Locate the cell with the specified text and output its [x, y] center coordinate. 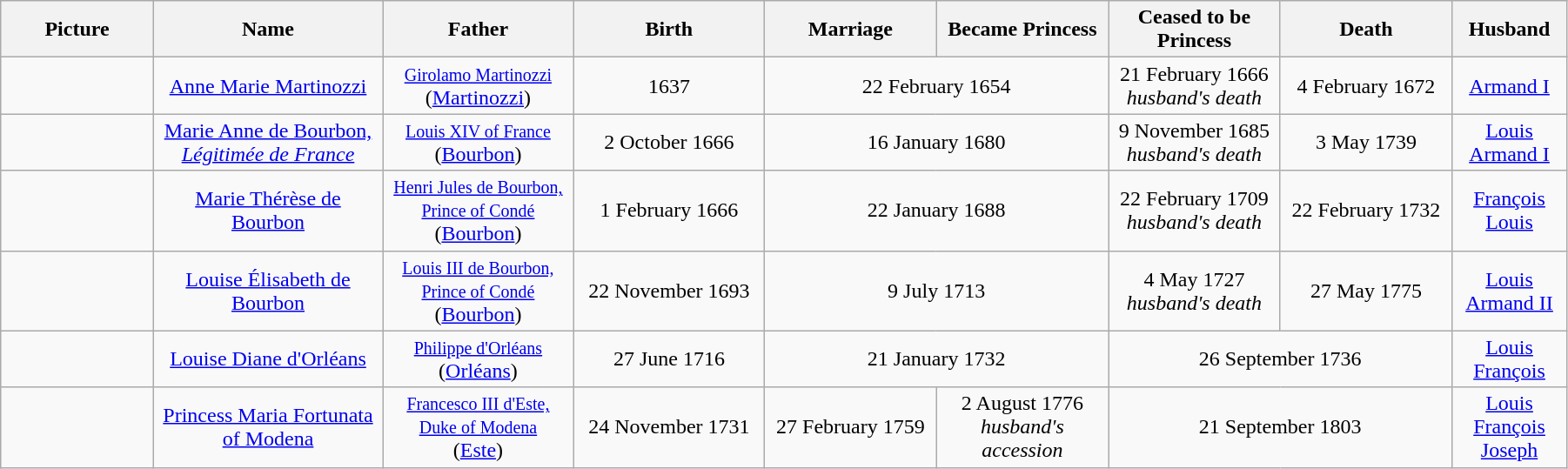
Louise Diane d'Orléans [268, 358]
2 October 1666 [668, 143]
27 May 1775 [1366, 291]
21 January 1732 [936, 358]
9 July 1713 [936, 291]
26 September 1736 [1281, 358]
Louis Armand I [1510, 143]
Marie Thérèse de Bourbon [268, 211]
Princess Maria Fortunata of Modena [268, 427]
Anne Marie Martinozzi [268, 85]
22 February 1732 [1366, 211]
Birth [668, 30]
Father [479, 30]
24 November 1731 [668, 427]
21 February 1666husband's death [1195, 85]
Louis Armand II [1510, 291]
1 February 1666 [668, 211]
Marie Anne de Bourbon, Légitimée de France [268, 143]
Louis François Joseph [1510, 427]
4 May 1727husband's death [1195, 291]
Henri Jules de Bourbon, Prince of Condé (Bourbon) [479, 211]
22 January 1688 [936, 211]
22 February 1654 [936, 85]
Husband [1510, 30]
Louis III de Bourbon, Prince of Condé (Bourbon) [479, 291]
François Louis [1510, 211]
1637 [668, 85]
Marriage [851, 30]
Louise Élisabeth de Bourbon [268, 291]
Ceased to be Princess [1195, 30]
Girolamo Martinozzi (Martinozzi) [479, 85]
Name [268, 30]
16 January 1680 [936, 143]
Philippe d'Orléans (Orléans) [479, 358]
Armand I [1510, 85]
Louis François [1510, 358]
Francesco III d'Este, Duke of Modena (Este) [479, 427]
22 November 1693 [668, 291]
Became Princess [1022, 30]
Picture [77, 30]
Louis XIV of France (Bourbon) [479, 143]
27 February 1759 [851, 427]
4 February 1672 [1366, 85]
22 February 1709husband's death [1195, 211]
Death [1366, 30]
21 September 1803 [1281, 427]
2 August 1776husband's accession [1022, 427]
3 May 1739 [1366, 143]
27 June 1716 [668, 358]
9 November 1685husband's death [1195, 143]
